Search for the cell housing the specified text and yield its (x, y) center coordinate. 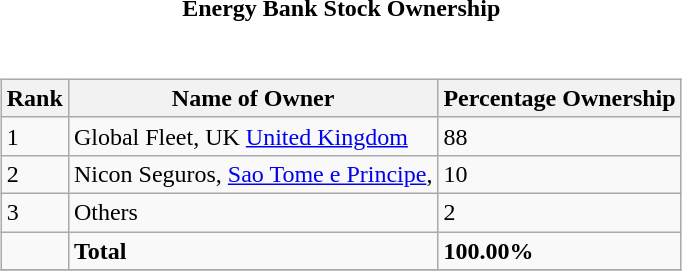
3 (34, 212)
88 (560, 136)
Nicon Seguros, Sao Tome e Principe, (253, 174)
Others (253, 212)
Name of Owner (253, 98)
Global Fleet, UK United Kingdom (253, 136)
Percentage Ownership (560, 98)
1 (34, 136)
100.00% (560, 251)
Rank (34, 98)
10 (560, 174)
Total (253, 251)
